Extract the [X, Y] coordinate from the center of the cell holding the provided text.  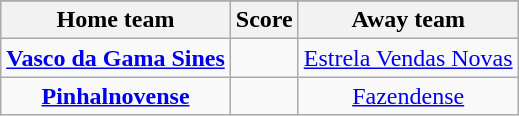
Pinhalnovense [116, 96]
Score [264, 20]
Home team [116, 20]
Fazendense [408, 96]
Estrela Vendas Novas [408, 58]
Away team [408, 20]
Vasco da Gama Sines [116, 58]
